From the cell containing the given text, extract its center point as [X, Y] coordinate. 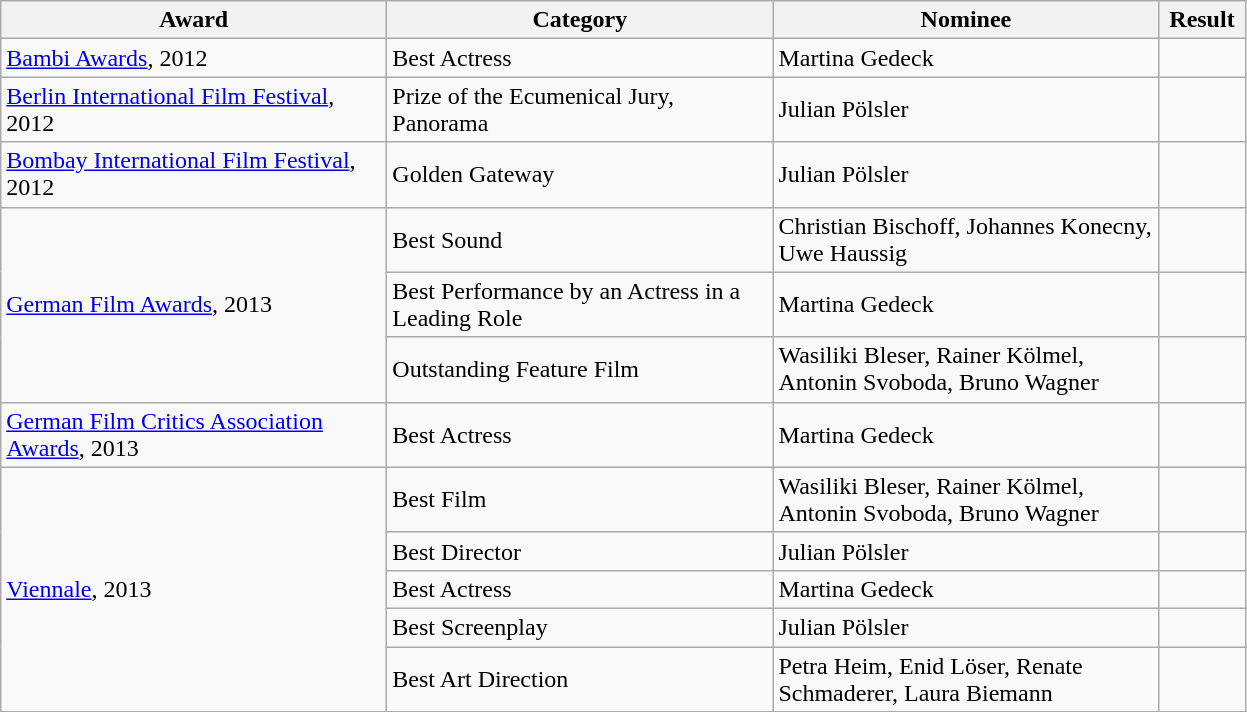
Bambi Awards, 2012 [194, 58]
Category [580, 20]
Outstanding Feature Film [580, 370]
Best Director [580, 551]
Best Film [580, 500]
Christian Bischoff, Johannes Konecny, Uwe Haussig [966, 240]
Award [194, 20]
Golden Gateway [580, 174]
Nominee [966, 20]
German Film Critics Association Awards, 2013 [194, 434]
Best Art Direction [580, 678]
Viennale, 2013 [194, 589]
Berlin International Film Festival, 2012 [194, 110]
Prize of the Ecumenical Jury, Panorama [580, 110]
Petra Heim, Enid Löser, Renate Schmaderer, Laura Biemann [966, 678]
Result [1202, 20]
Bombay International Film Festival, 2012 [194, 174]
Best Performance by an Actress in a Leading Role [580, 304]
Best Sound [580, 240]
German Film Awards, 2013 [194, 304]
Best Screenplay [580, 627]
